Detect which cell encompasses the target text, then output its (X, Y) center coordinate. 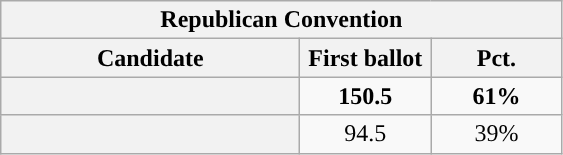
Candidate (150, 58)
150.5 (366, 96)
Republican Convention (282, 20)
94.5 (366, 134)
Pct. (496, 58)
39% (496, 134)
61% (496, 96)
First ballot (366, 58)
